Return the (X, Y) coordinate for the center point of the cell that contains the specified text.  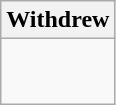
Withdrew (58, 20)
